Provide the [x, y] coordinate of the cell's center where the given text is located.  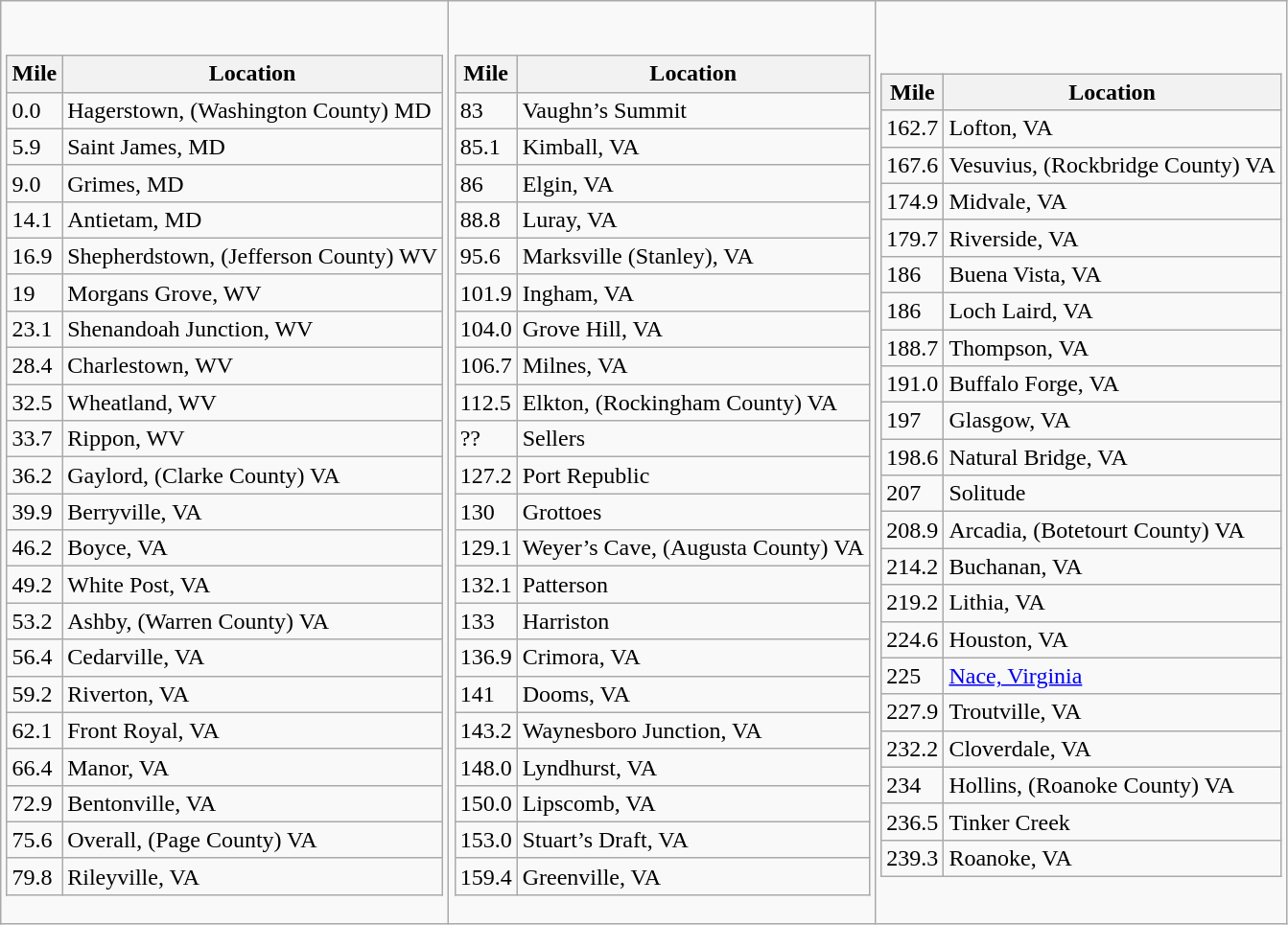
Tinker Creek [1112, 821]
28.4 [35, 366]
167.6 [913, 165]
104.0 [485, 329]
86 [485, 183]
Wheatland, WV [253, 403]
White Post, VA [253, 585]
Morgans Grove, WV [253, 292]
Riverside, VA [1112, 238]
188.7 [913, 348]
49.2 [35, 585]
Grimes, MD [253, 183]
Natural Bridge, VA [1112, 457]
Lithia, VA [1112, 603]
72.9 [35, 803]
Gaylord, (Clarke County) VA [253, 475]
36.2 [35, 475]
19 [35, 292]
207 [913, 494]
127.2 [485, 475]
Dooms, VA [692, 694]
101.9 [485, 292]
236.5 [913, 821]
Overall, (Page County) VA [253, 840]
Grottoes [692, 512]
Elgin, VA [692, 183]
?? [485, 439]
Thompson, VA [1112, 348]
14.1 [35, 220]
Front Royal, VA [253, 730]
Harriston [692, 621]
39.9 [35, 512]
Roanoke, VA [1112, 858]
56.4 [35, 658]
Milnes, VA [692, 366]
Lipscomb, VA [692, 803]
9.0 [35, 183]
Troutville, VA [1112, 712]
219.2 [913, 603]
Ingham, VA [692, 292]
Vaughn’s Summit [692, 110]
Lofton, VA [1112, 128]
0.0 [35, 110]
Elkton, (Rockingham County) VA [692, 403]
Midvale, VA [1112, 201]
159.4 [485, 876]
Grove Hill, VA [692, 329]
Port Republic [692, 475]
232.2 [913, 749]
133 [485, 621]
Sellers [692, 439]
Loch Laird, VA [1112, 311]
Hagerstown, (Washington County) MD [253, 110]
95.6 [485, 256]
Arcadia, (Botetourt County) VA [1112, 530]
239.3 [913, 858]
Marksville (Stanley), VA [692, 256]
53.2 [35, 621]
Waynesboro Junction, VA [692, 730]
32.5 [35, 403]
Stuart’s Draft, VA [692, 840]
Ashby, (Warren County) VA [253, 621]
Solitude [1112, 494]
129.1 [485, 548]
5.9 [35, 147]
Crimora, VA [692, 658]
191.0 [913, 384]
46.2 [35, 548]
Buena Vista, VA [1112, 274]
Rileyville, VA [253, 876]
Vesuvius, (Rockbridge County) VA [1112, 165]
23.1 [35, 329]
162.7 [913, 128]
197 [913, 421]
141 [485, 694]
Antietam, MD [253, 220]
198.6 [913, 457]
75.6 [35, 840]
Weyer’s Cave, (Augusta County) VA [692, 548]
174.9 [913, 201]
Cloverdale, VA [1112, 749]
208.9 [913, 530]
79.8 [35, 876]
225 [913, 676]
136.9 [485, 658]
106.7 [485, 366]
16.9 [35, 256]
Buffalo Forge, VA [1112, 384]
85.1 [485, 147]
Rippon, WV [253, 439]
Nace, Virginia [1112, 676]
Buchanan, VA [1112, 567]
Shenandoah Junction, WV [253, 329]
Riverton, VA [253, 694]
224.6 [913, 639]
Hollins, (Roanoke County) VA [1112, 785]
Lyndhurst, VA [692, 767]
Boyce, VA [253, 548]
112.5 [485, 403]
Bentonville, VA [253, 803]
143.2 [485, 730]
Greenville, VA [692, 876]
130 [485, 512]
Glasgow, VA [1112, 421]
179.7 [913, 238]
Berryville, VA [253, 512]
234 [913, 785]
Cedarville, VA [253, 658]
66.4 [35, 767]
Kimball, VA [692, 147]
Shepherdstown, (Jefferson County) WV [253, 256]
Houston, VA [1112, 639]
214.2 [913, 567]
150.0 [485, 803]
Manor, VA [253, 767]
Luray, VA [692, 220]
88.8 [485, 220]
Charlestown, WV [253, 366]
33.7 [35, 439]
59.2 [35, 694]
83 [485, 110]
153.0 [485, 840]
227.9 [913, 712]
132.1 [485, 585]
Saint James, MD [253, 147]
62.1 [35, 730]
148.0 [485, 767]
Patterson [692, 585]
